Search for the cell housing the specified text and yield its [x, y] center coordinate. 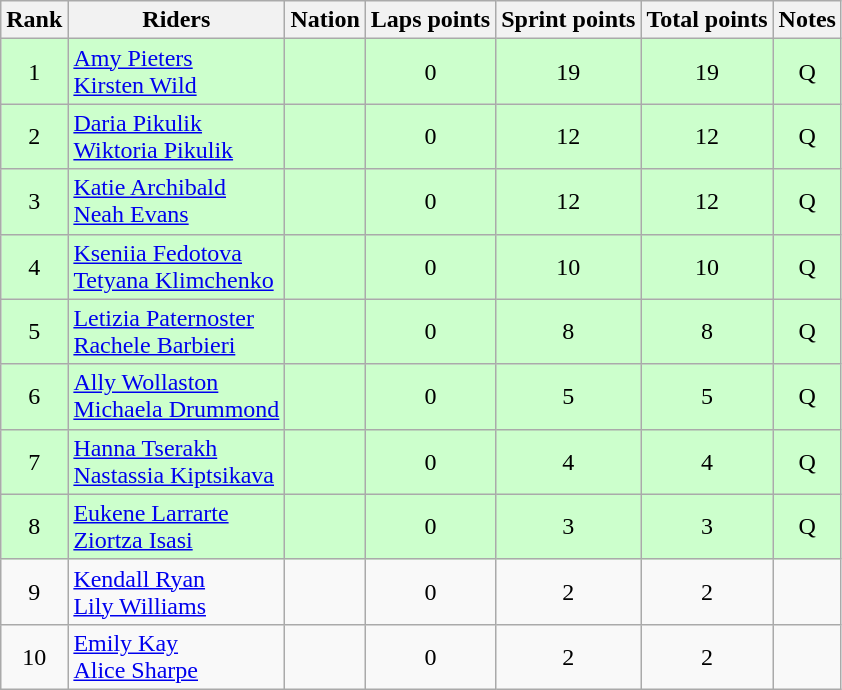
Ally WollastonMichaela Drummond [176, 396]
Amy PietersKirsten Wild [176, 72]
Rank [34, 20]
Laps points [430, 20]
Emily KayAlice Sharpe [176, 656]
6 [34, 396]
Kendall RyanLily Williams [176, 592]
Sprint points [568, 20]
Katie ArchibaldNeah Evans [176, 202]
7 [34, 462]
Letizia PaternosterRachele Barbieri [176, 332]
Kseniia FedotovaTetyana Klimchenko [176, 266]
Notes [807, 20]
Total points [707, 20]
Eukene LarrarteZiortza Isasi [176, 526]
Hanna TserakhNastassia Kiptsikava [176, 462]
Riders [176, 20]
9 [34, 592]
Daria PikulikWiktoria Pikulik [176, 136]
Nation [325, 20]
1 [34, 72]
